From the cell containing the given text, extract its center point as [X, Y] coordinate. 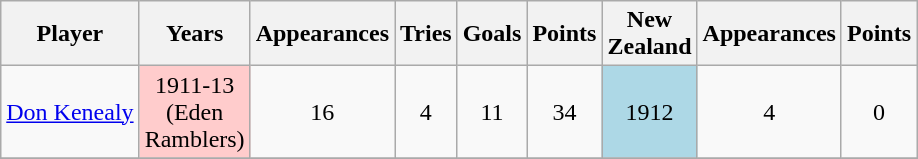
16 [322, 112]
1911-13 (Eden Ramblers) [194, 112]
Goals [492, 34]
0 [878, 112]
New Zealand [650, 34]
11 [492, 112]
Player [70, 34]
Don Kenealy [70, 112]
Years [194, 34]
34 [564, 112]
Tries [426, 34]
1912 [650, 112]
